Scan for the cell matching the given text and deliver its (x, y) coordinate at center. 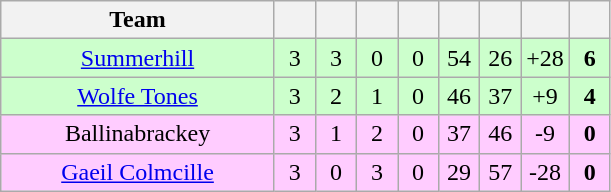
+28 (546, 58)
Ballinabrackey (138, 134)
57 (500, 172)
-9 (546, 134)
29 (460, 172)
-28 (546, 172)
Gaeil Colmcille (138, 172)
4 (590, 96)
54 (460, 58)
Wolfe Tones (138, 96)
Summerhill (138, 58)
+9 (546, 96)
6 (590, 58)
Team (138, 20)
26 (500, 58)
